Find where the given text appears and provide that cell's center as [x, y] coordinate. 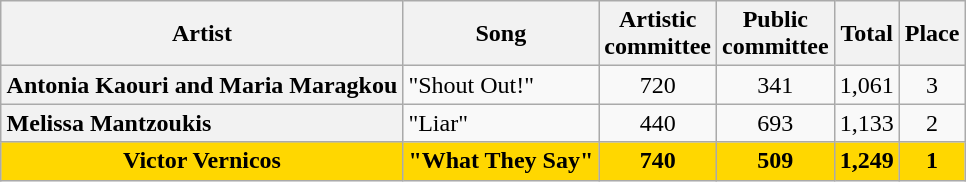
740 [658, 161]
2 [932, 123]
341 [775, 85]
1 [932, 161]
Publiccommittee [775, 34]
720 [658, 85]
Total [866, 34]
693 [775, 123]
1,061 [866, 85]
"What They Say" [501, 161]
509 [775, 161]
Song [501, 34]
"Shout Out!" [501, 85]
Antonia Kaouri and Maria Maragkou [202, 85]
"Liar" [501, 123]
3 [932, 85]
Melissa Mantzoukis [202, 123]
1,249 [866, 161]
Victor Vernicos [202, 161]
1,133 [866, 123]
Artist [202, 34]
440 [658, 123]
Place [932, 34]
Artisticcommittee [658, 34]
